Determine the [x, y] coordinate at the center of the cell enclosing the given text.  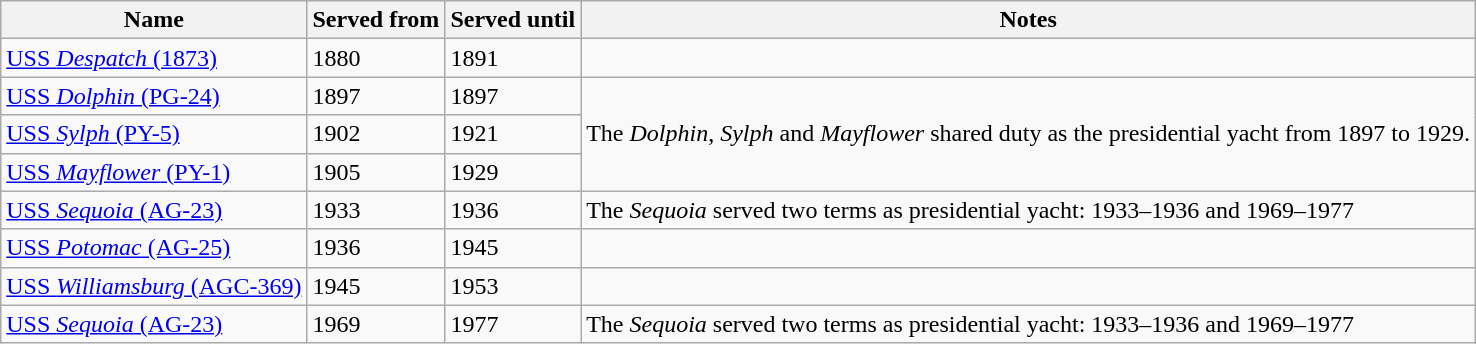
Notes [1028, 20]
1929 [513, 172]
1905 [376, 172]
1891 [513, 58]
1880 [376, 58]
USS Mayflower (PY-1) [154, 172]
USS Dolphin (PG-24) [154, 96]
Name [154, 20]
USS Williamsburg (AGC-369) [154, 286]
1953 [513, 286]
1921 [513, 134]
1933 [376, 210]
1902 [376, 134]
Served until [513, 20]
1969 [376, 324]
USS Despatch (1873) [154, 58]
Served from [376, 20]
USS Potomac (AG-25) [154, 248]
USS Sylph (PY-5) [154, 134]
The Dolphin, Sylph and Mayflower shared duty as the presidential yacht from 1897 to 1929. [1028, 134]
1977 [513, 324]
